Determine the [X, Y] coordinate at the center of the cell enclosing the given text.  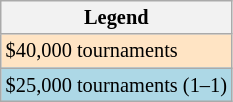
$25,000 tournaments (1–1) [116, 85]
$40,000 tournaments [116, 51]
Legend [116, 17]
